Search for the cell housing the specified text and yield its [x, y] center coordinate. 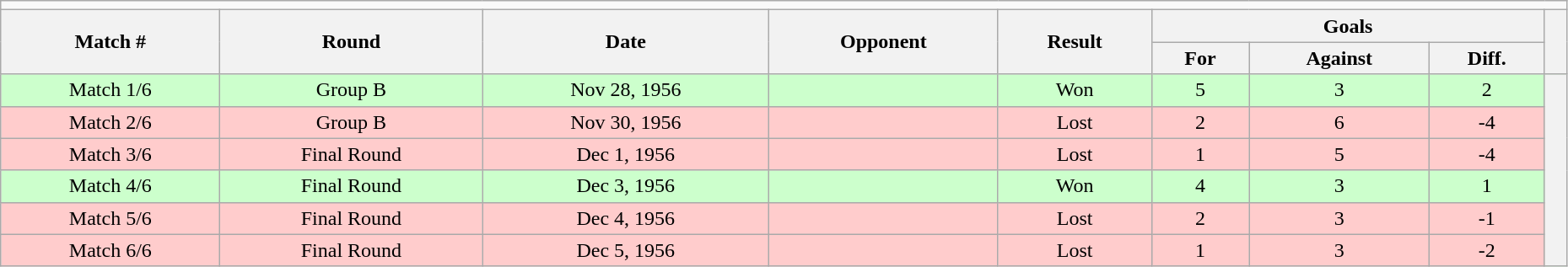
Match 4/6 [110, 186]
Goals [1348, 26]
-2 [1487, 250]
Match 6/6 [110, 250]
Opponent [884, 42]
Match 2/6 [110, 122]
Result [1075, 42]
4 [1199, 186]
6 [1339, 122]
Nov 28, 1956 [626, 90]
Dec 5, 1956 [626, 250]
Nov 30, 1956 [626, 122]
Against [1339, 58]
Match 5/6 [110, 218]
Date [626, 42]
Diff. [1487, 58]
Match 1/6 [110, 90]
-1 [1487, 218]
Match 3/6 [110, 154]
Round [351, 42]
Dec 3, 1956 [626, 186]
Dec 4, 1956 [626, 218]
Dec 1, 1956 [626, 154]
Match # [110, 42]
For [1199, 58]
